Capture the cell that displays the provided text and extract its (X, Y) central coordinate. 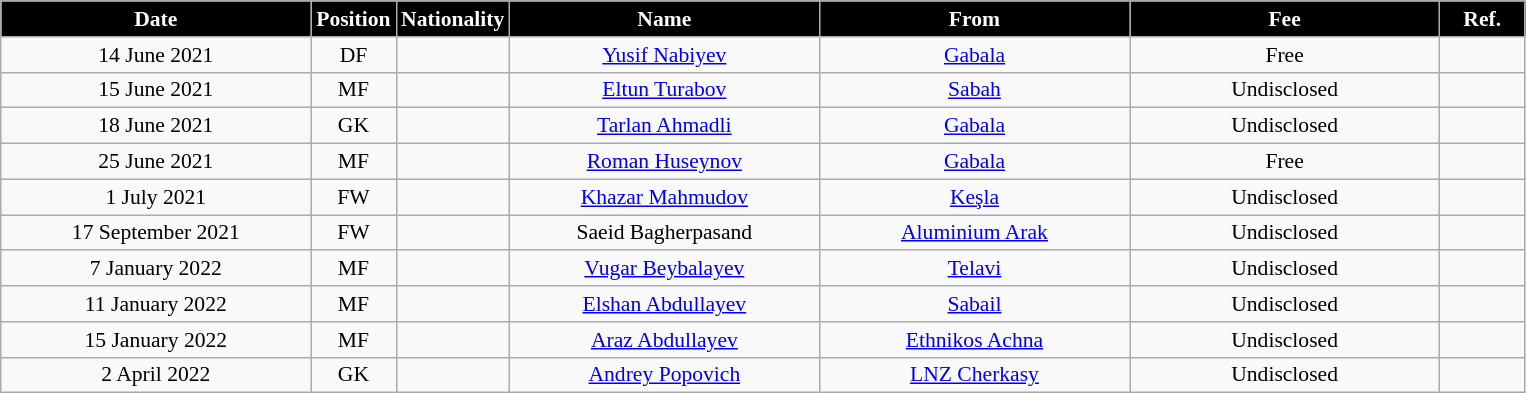
Eltun Turabov (664, 90)
15 June 2021 (156, 90)
15 January 2022 (156, 340)
Andrey Popovich (664, 375)
Elshan Abdullayev (664, 304)
Sabail (974, 304)
14 June 2021 (156, 55)
Saeid Bagherpasand (664, 233)
Date (156, 19)
Sabah (974, 90)
11 January 2022 (156, 304)
Araz Abdullayev (664, 340)
Yusif Nabiyev (664, 55)
17 September 2021 (156, 233)
7 January 2022 (156, 269)
1 July 2021 (156, 197)
Name (664, 19)
Position (354, 19)
LNZ Cherkasy (974, 375)
2 April 2022 (156, 375)
From (974, 19)
DF (354, 55)
Nationality (452, 19)
Vugar Beybalayev (664, 269)
18 June 2021 (156, 126)
Roman Huseynov (664, 162)
25 June 2021 (156, 162)
Khazar Mahmudov (664, 197)
Fee (1285, 19)
Tarlan Ahmadli (664, 126)
Telavi (974, 269)
Ethnikos Achna (974, 340)
Ref. (1482, 19)
Aluminium Arak (974, 233)
Keşla (974, 197)
